Search for the cell housing the specified text and yield its (X, Y) center coordinate. 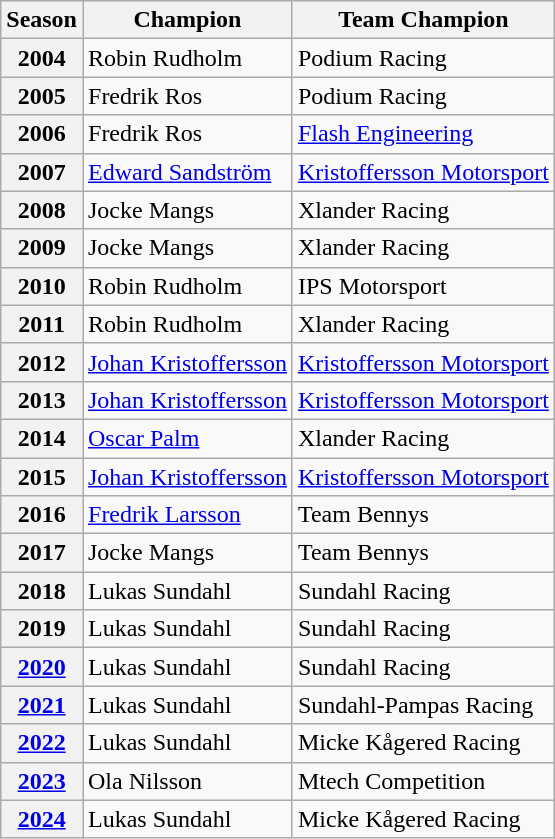
Team Champion (423, 20)
2010 (42, 286)
2009 (42, 248)
2017 (42, 553)
Champion (187, 20)
IPS Motorsport (423, 286)
2023 (42, 781)
2007 (42, 172)
Season (42, 20)
Mtech Competition (423, 781)
Fredrik Larsson (187, 515)
Flash Engineering (423, 134)
2022 (42, 743)
2004 (42, 58)
2024 (42, 819)
Edward Sandström (187, 172)
2018 (42, 591)
2011 (42, 324)
2021 (42, 705)
2006 (42, 134)
2013 (42, 400)
2015 (42, 477)
2012 (42, 362)
2020 (42, 667)
2014 (42, 438)
Sundahl-Pampas Racing (423, 705)
2016 (42, 515)
2005 (42, 96)
Ola Nilsson (187, 781)
2008 (42, 210)
2019 (42, 629)
Oscar Palm (187, 438)
